Identify which cell holds the provided text, then report its [X, Y] central coordinate. 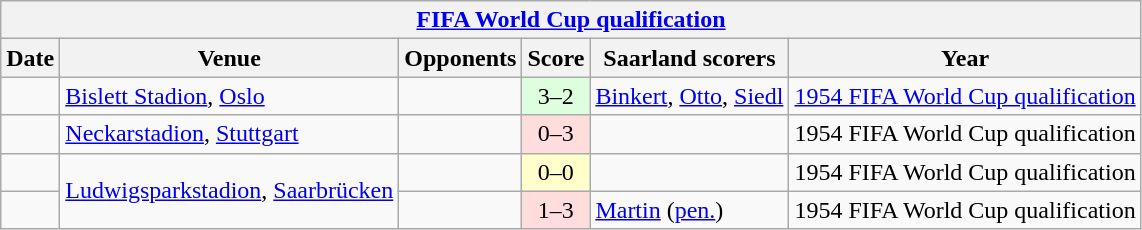
Opponents [460, 58]
Score [556, 58]
Ludwigsparkstadion, Saarbrücken [230, 191]
Bislett Stadion, Oslo [230, 96]
1–3 [556, 210]
Venue [230, 58]
0–3 [556, 134]
Date [30, 58]
3–2 [556, 96]
Binkert, Otto, Siedl [690, 96]
FIFA World Cup qualification [571, 20]
0–0 [556, 172]
Saarland scorers [690, 58]
Year [965, 58]
Neckarstadion, Stuttgart [230, 134]
Martin (pen.) [690, 210]
